Locate the cell with the specified text and output its (X, Y) center coordinate. 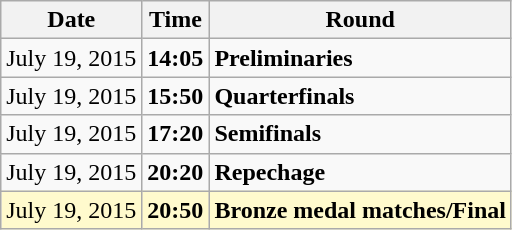
15:50 (176, 96)
Quarterfinals (360, 96)
14:05 (176, 58)
17:20 (176, 134)
Preliminaries (360, 58)
Bronze medal matches/Final (360, 210)
Round (360, 20)
Semifinals (360, 134)
20:20 (176, 172)
20:50 (176, 210)
Date (72, 20)
Repechage (360, 172)
Time (176, 20)
